Find where the given text appears and provide that cell's center as (x, y) coordinate. 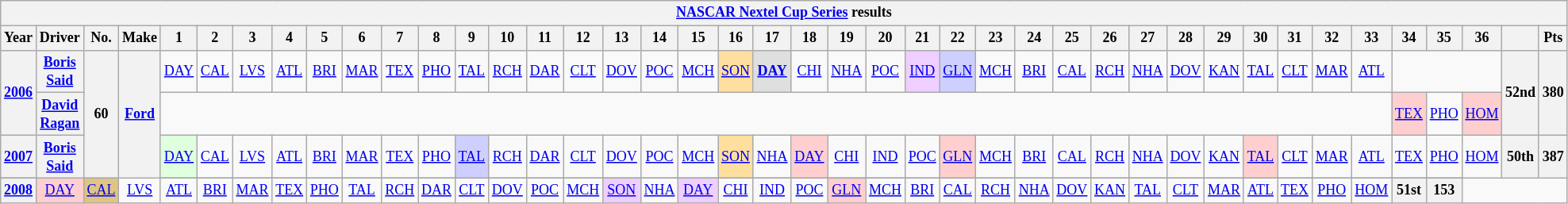
10 (507, 38)
4 (290, 38)
30 (1260, 38)
No. (102, 38)
9 (471, 38)
19 (847, 38)
36 (1482, 38)
12 (583, 38)
26 (1110, 38)
21 (922, 38)
8 (436, 38)
60 (102, 114)
Year (19, 38)
52nd (1520, 92)
3 (252, 38)
1 (179, 38)
51st (1409, 191)
33 (1371, 38)
11 (544, 38)
2007 (19, 156)
2 (214, 38)
Ford (140, 114)
Driver (60, 38)
6 (362, 38)
27 (1147, 38)
David Ragan (60, 114)
16 (736, 38)
29 (1224, 38)
Pts (1553, 38)
2006 (19, 92)
2008 (19, 191)
22 (958, 38)
31 (1295, 38)
20 (886, 38)
24 (1034, 38)
387 (1553, 156)
5 (324, 38)
Make (140, 38)
13 (622, 38)
35 (1444, 38)
34 (1409, 38)
7 (400, 38)
153 (1444, 191)
NASCAR Nextel Cup Series results (784, 13)
14 (659, 38)
50th (1520, 156)
32 (1332, 38)
15 (698, 38)
18 (809, 38)
23 (996, 38)
28 (1186, 38)
25 (1072, 38)
17 (772, 38)
380 (1553, 92)
